Determine the (X, Y) coordinate at the center of the cell enclosing the given text.  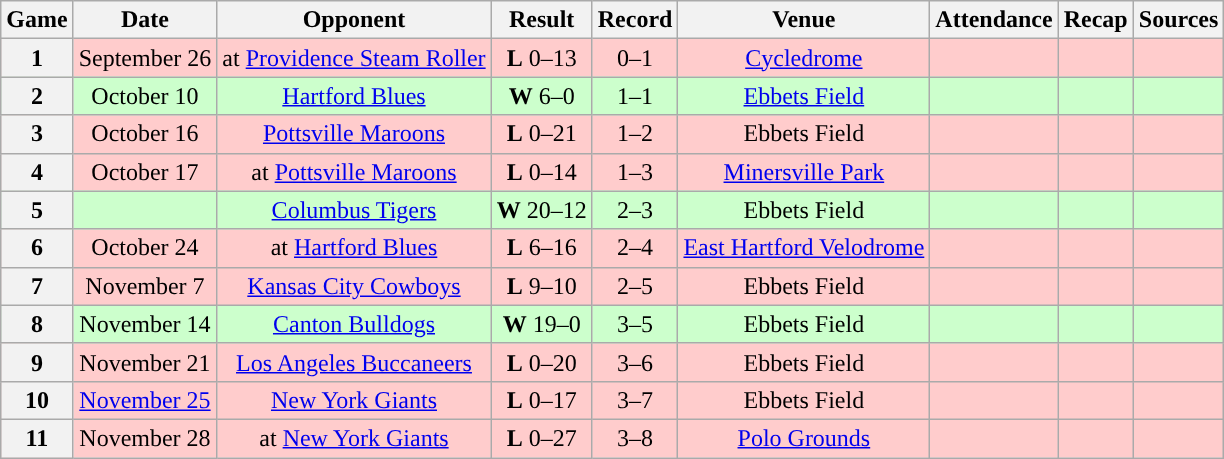
2–3 (635, 210)
at Hartford Blues (354, 248)
L 9–10 (542, 286)
2–4 (635, 248)
3 (37, 134)
2–5 (635, 286)
3–6 (635, 362)
at Pottsville Maroons (354, 172)
Pottsville Maroons (354, 134)
L 0–27 (542, 438)
Kansas City Cowboys (354, 286)
L 6–16 (542, 248)
L 0–21 (542, 134)
East Hartford Velodrome (804, 248)
5 (37, 210)
at Providence Steam Roller (354, 58)
3–5 (635, 324)
Minersville Park (804, 172)
Game (37, 20)
Columbus Tigers (354, 210)
2 (37, 96)
L 0–17 (542, 400)
New York Giants (354, 400)
Attendance (994, 20)
W 6–0 (542, 96)
9 (37, 362)
Hartford Blues (354, 96)
Opponent (354, 20)
3–8 (635, 438)
1–2 (635, 134)
Venue (804, 20)
W 19–0 (542, 324)
November 21 (145, 362)
1 (37, 58)
4 (37, 172)
Record (635, 20)
Result (542, 20)
October 10 (145, 96)
11 (37, 438)
1–3 (635, 172)
October 17 (145, 172)
L 0–13 (542, 58)
3–7 (635, 400)
October 24 (145, 248)
0–1 (635, 58)
November 7 (145, 286)
Cycledrome (804, 58)
L 0–14 (542, 172)
October 16 (145, 134)
Los Angeles Buccaneers (354, 362)
Recap (1096, 20)
7 (37, 286)
10 (37, 400)
L 0–20 (542, 362)
Canton Bulldogs (354, 324)
W 20–12 (542, 210)
at New York Giants (354, 438)
November 28 (145, 438)
6 (37, 248)
September 26 (145, 58)
November 14 (145, 324)
Polo Grounds (804, 438)
8 (37, 324)
1–1 (635, 96)
Sources (1178, 20)
November 25 (145, 400)
Date (145, 20)
